For the text-containing cell, return its midpoint in (x, y) coordinate format. 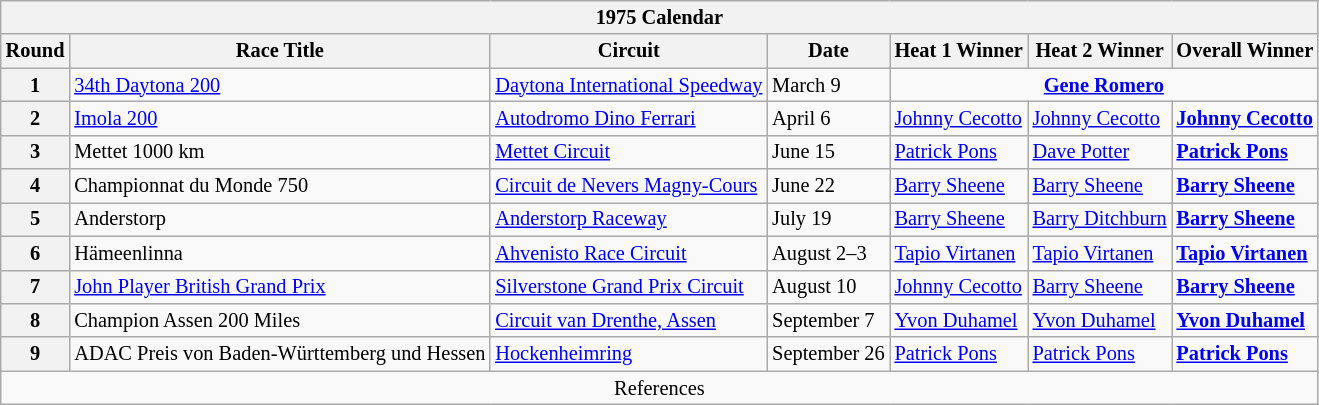
June 15 (828, 152)
Heat 1 Winner (959, 51)
Heat 2 Winner (1100, 51)
March 9 (828, 85)
7 (36, 287)
Daytona International Speedway (628, 85)
Champion Assen 200 Miles (280, 320)
April 6 (828, 118)
9 (36, 354)
3 (36, 152)
John Player British Grand Prix (280, 287)
5 (36, 219)
Race Title (280, 51)
34th Daytona 200 (280, 85)
Circuit (628, 51)
Barry Ditchburn (1100, 219)
Anderstorp (280, 219)
September 7 (828, 320)
1 (36, 85)
2 (36, 118)
References (660, 388)
Autodromo Dino Ferrari (628, 118)
Circuit van Drenthe, Assen (628, 320)
Gene Romero (1104, 85)
Silverstone Grand Prix Circuit (628, 287)
1975 Calendar (660, 17)
6 (36, 253)
Overall Winner (1246, 51)
Imola 200 (280, 118)
Mettet 1000 km (280, 152)
Mettet Circuit (628, 152)
August 10 (828, 287)
ADAC Preis von Baden-Württemberg und Hessen (280, 354)
4 (36, 186)
Hockenheimring (628, 354)
Circuit de Nevers Magny-Cours (628, 186)
Championnat du Monde 750 (280, 186)
Date (828, 51)
Hämeenlinna (280, 253)
Round (36, 51)
8 (36, 320)
June 22 (828, 186)
September 26 (828, 354)
August 2–3 (828, 253)
Anderstorp Raceway (628, 219)
Dave Potter (1100, 152)
Ahvenisto Race Circuit (628, 253)
July 19 (828, 219)
